Return (X, Y) of the center of cell containing provided text 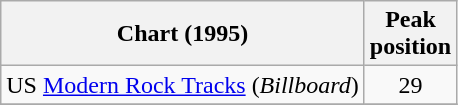
29 (410, 85)
US Modern Rock Tracks (Billboard) (183, 85)
Chart (1995) (183, 34)
Peakposition (410, 34)
